From the cell containing the given text, extract its center point as (X, Y) coordinate. 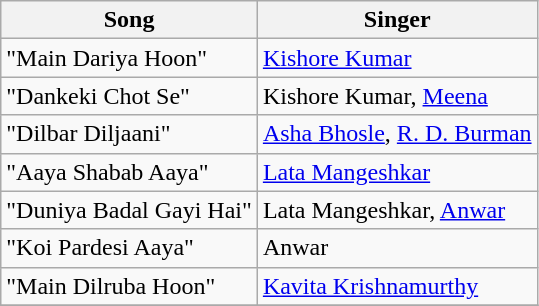
"Duniya Badal Gayi Hai" (130, 210)
"Main Dilruba Hoon" (130, 286)
Kishore Kumar (397, 58)
Kishore Kumar, Meena (397, 96)
Song (130, 20)
Kavita Krishnamurthy (397, 286)
Asha Bhosle, R. D. Burman (397, 134)
"Dankeki Chot Se" (130, 96)
"Main Dariya Hoon" (130, 58)
Anwar (397, 248)
Lata Mangeshkar, Anwar (397, 210)
"Dilbar Diljaani" (130, 134)
Lata Mangeshkar (397, 172)
Singer (397, 20)
"Aaya Shabab Aaya" (130, 172)
"Koi Pardesi Aaya" (130, 248)
